Identify which cell holds the provided text, then report its (x, y) central coordinate. 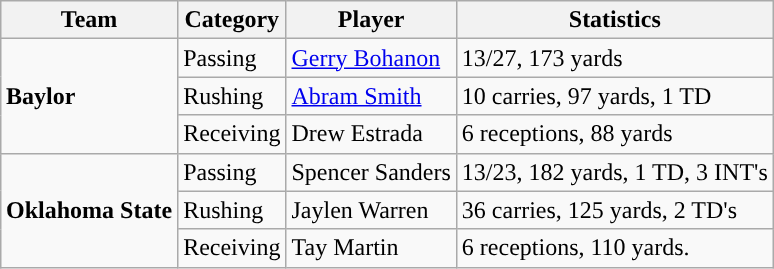
Tay Martin (371, 248)
6 receptions, 88 yards (614, 134)
13/23, 182 yards, 1 TD, 3 INT's (614, 172)
Statistics (614, 20)
Oklahoma State (90, 210)
Baylor (90, 96)
Gerry Bohanon (371, 58)
Abram Smith (371, 96)
36 carries, 125 yards, 2 TD's (614, 210)
Jaylen Warren (371, 210)
13/27, 173 yards (614, 58)
Spencer Sanders (371, 172)
Player (371, 20)
Team (90, 20)
6 receptions, 110 yards. (614, 248)
Drew Estrada (371, 134)
10 carries, 97 yards, 1 TD (614, 96)
Category (232, 20)
